Provide the (X, Y) coordinate of the cell's center where the given text is located.  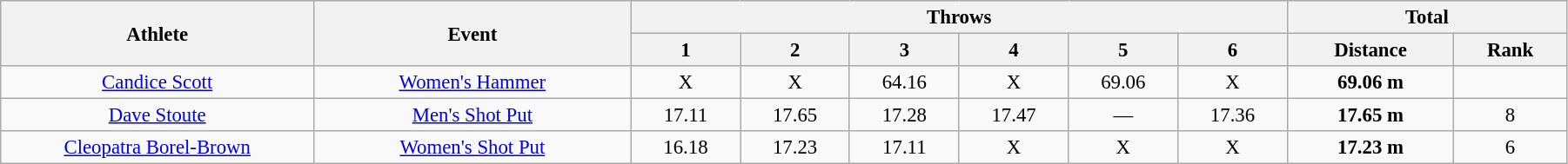
Distance (1370, 50)
17.28 (904, 115)
Dave Stoute (157, 115)
3 (904, 50)
Throws (959, 17)
Cleopatra Borel-Brown (157, 148)
8 (1511, 115)
Candice Scott (157, 82)
17.65 m (1370, 115)
Total (1427, 17)
Men's Shot Put (472, 115)
5 (1123, 50)
Event (472, 33)
4 (1014, 50)
— (1123, 115)
Rank (1511, 50)
17.23 m (1370, 148)
Athlete (157, 33)
17.65 (795, 115)
17.47 (1014, 115)
Women's Hammer (472, 82)
2 (795, 50)
Women's Shot Put (472, 148)
17.23 (795, 148)
69.06 (1123, 82)
69.06 m (1370, 82)
64.16 (904, 82)
17.36 (1233, 115)
1 (686, 50)
16.18 (686, 148)
